Scan for the cell matching the given text and deliver its [x, y] coordinate at center. 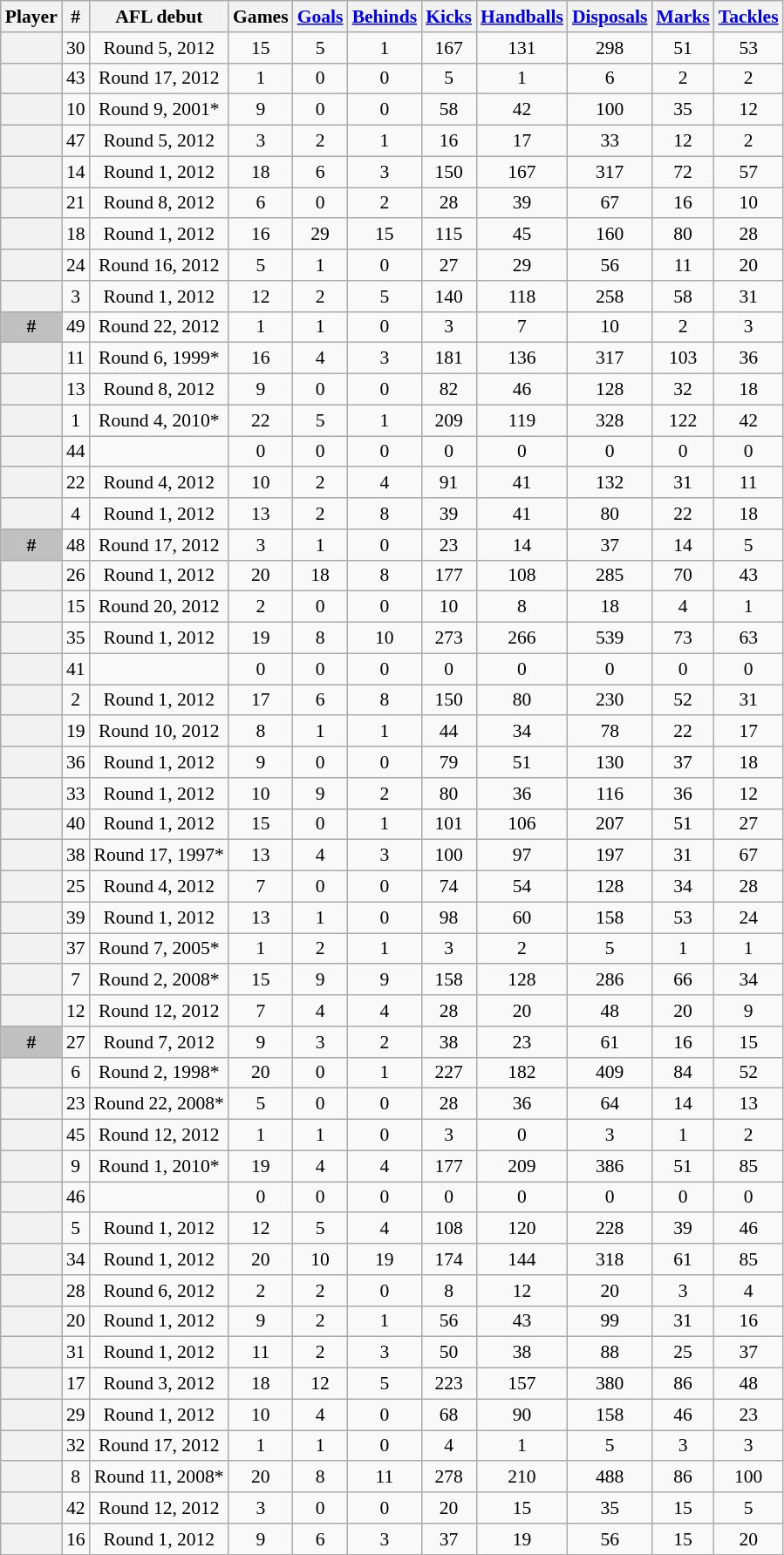
97 [522, 856]
64 [610, 1104]
78 [610, 732]
21 [76, 203]
Handballs [522, 17]
174 [448, 1259]
Round 16, 2012 [159, 265]
118 [522, 297]
68 [448, 1415]
99 [610, 1321]
Games [261, 17]
Goals [321, 17]
Kicks [448, 17]
386 [610, 1166]
84 [682, 1073]
Round 10, 2012 [159, 732]
Round 6, 1999* [159, 358]
Round 4, 2010* [159, 420]
380 [610, 1384]
AFL debut [159, 17]
Round 3, 2012 [159, 1384]
90 [522, 1415]
181 [448, 358]
539 [610, 638]
54 [522, 887]
115 [448, 235]
50 [448, 1353]
144 [522, 1259]
131 [522, 48]
328 [610, 420]
157 [522, 1384]
223 [448, 1384]
228 [610, 1229]
66 [682, 980]
79 [448, 762]
Round 2, 2008* [159, 980]
Round 11, 2008* [159, 1477]
Round 22, 2008* [159, 1104]
Behinds [385, 17]
298 [610, 48]
26 [76, 576]
Round 7, 2005* [159, 949]
Round 1, 2010* [159, 1166]
266 [522, 638]
258 [610, 297]
Player [31, 17]
106 [522, 824]
120 [522, 1229]
273 [448, 638]
57 [748, 172]
88 [610, 1353]
Round 6, 2012 [159, 1291]
130 [610, 762]
98 [448, 917]
72 [682, 172]
197 [610, 856]
488 [610, 1477]
285 [610, 576]
278 [448, 1477]
101 [448, 824]
91 [448, 483]
286 [610, 980]
Marks [682, 17]
Tackles [748, 17]
63 [748, 638]
230 [610, 700]
Round 20, 2012 [159, 607]
122 [682, 420]
136 [522, 358]
49 [76, 327]
Round 7, 2012 [159, 1042]
182 [522, 1073]
Round 22, 2012 [159, 327]
60 [522, 917]
210 [522, 1477]
140 [448, 297]
30 [76, 48]
119 [522, 420]
82 [448, 390]
132 [610, 483]
318 [610, 1259]
70 [682, 576]
103 [682, 358]
160 [610, 235]
Round 2, 1998* [159, 1073]
207 [610, 824]
227 [448, 1073]
409 [610, 1073]
Round 9, 2001* [159, 110]
Round 17, 1997* [159, 856]
40 [76, 824]
47 [76, 141]
73 [682, 638]
Disposals [610, 17]
74 [448, 887]
116 [610, 794]
